Determine the (x, y) coordinate at the center of the cell enclosing the given text.  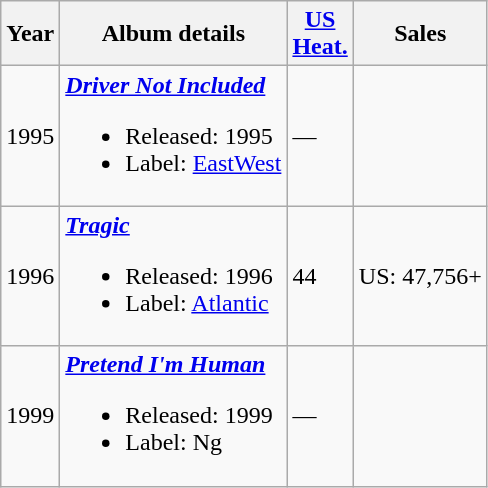
1999 (30, 416)
1996 (30, 276)
Driver Not IncludedReleased: 1995Label: EastWest (174, 136)
Album details (174, 34)
Pretend I'm HumanReleased: 1999Label: Ng (174, 416)
TragicReleased: 1996Label: Atlantic (174, 276)
USHeat. (320, 34)
US: 47,756+ (420, 276)
1995 (30, 136)
Year (30, 34)
44 (320, 276)
Sales (420, 34)
